Locate the cell with the specified text and output its [X, Y] center coordinate. 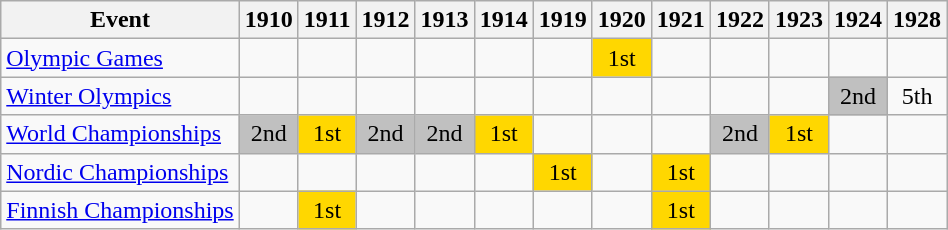
1911 [327, 20]
5th [918, 96]
Event [120, 20]
1928 [918, 20]
1924 [858, 20]
Winter Olympics [120, 96]
1919 [562, 20]
1912 [386, 20]
Olympic Games [120, 58]
Nordic Championships [120, 172]
1920 [622, 20]
1913 [444, 20]
1923 [798, 20]
1910 [268, 20]
1914 [504, 20]
Finnish Championships [120, 210]
1922 [740, 20]
World Championships [120, 134]
1921 [680, 20]
